Detect which cell encompasses the target text, then output its (X, Y) center coordinate. 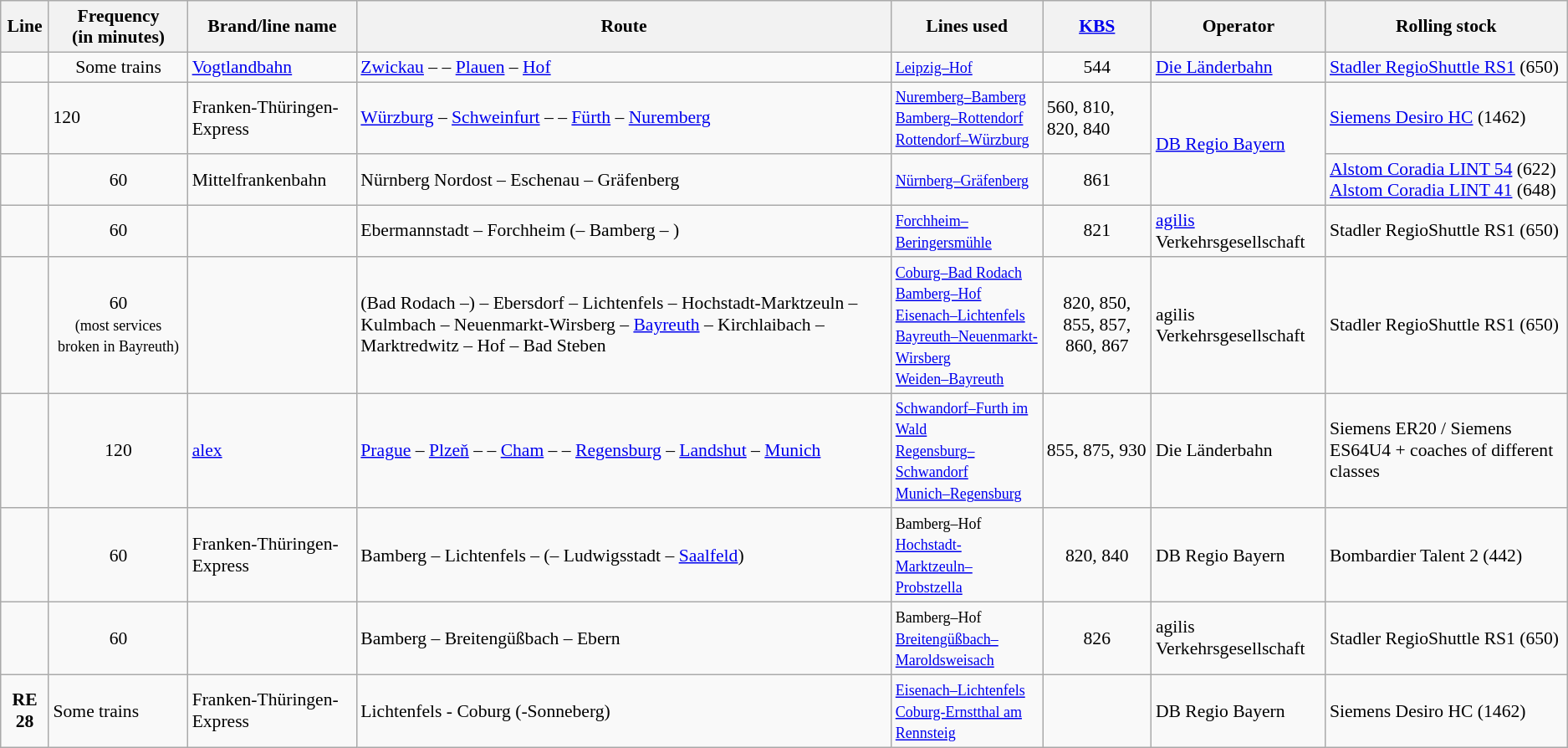
Bamberg – Breitengüßbach – Ebern (624, 639)
Forchheim–Beringersmühle (967, 231)
RE 28 (25, 711)
826 (1097, 639)
Eisenach–LichtenfelsCoburg-Ernstthal am Rennsteig (967, 711)
560, 810, 820, 840 (1097, 119)
Bombardier Talent 2 (442) (1447, 556)
Lichtenfels - Coburg (-Sonneberg) (624, 711)
Schwandorf–Furth im WaldRegensburg–SchwandorfMunich–Regensburg (967, 451)
Vogtlandbahn (273, 67)
Frequency(in minutes) (118, 27)
KBS (1097, 27)
820, 850, 855, 857, 860, 867 (1097, 325)
Nürnberg Nordost – Eschenau – Gräfenberg (624, 181)
Nürnberg–Gräfenberg (967, 181)
821 (1097, 231)
Leipzig–Hof (967, 67)
855, 875, 930 (1097, 451)
Operator (1239, 27)
Brand/line name (273, 27)
alex (273, 451)
Nuremberg–BambergBamberg–RottendorfRottendorf–Würzburg (967, 119)
Alstom Coradia LINT 54 (622)Alstom Coradia LINT 41 (648) (1447, 181)
Zwickau – – Plauen – Hof (624, 67)
Coburg–Bad RodachBamberg–HofEisenach–LichtenfelsBayreuth–Neuenmarkt-WirsbergWeiden–Bayreuth (967, 325)
Lines used (967, 27)
Ebermannstadt – Forchheim (– Bamberg – ) (624, 231)
60(most services broken in Bayreuth) (118, 325)
820, 840 (1097, 556)
544 (1097, 67)
Line (25, 27)
Bamberg–HofBreitengüßbach–Maroldsweisach (967, 639)
Mittelfrankenbahn (273, 181)
Prague – Plzeň – – Cham – – Regensburg – Landshut – Munich (624, 451)
Bamberg – Lichtenfels – (– Ludwigsstadt – Saalfeld) (624, 556)
Bamberg–HofHochstadt-Marktzeuln–Probstzella (967, 556)
Würzburg – Schweinfurt – – Fürth – Nuremberg (624, 119)
Siemens ER20 / Siemens ES64U4 + coaches of different classes (1447, 451)
Route (624, 27)
Rolling stock (1447, 27)
861 (1097, 181)
